Scan for the cell matching the given text and deliver its [x, y] coordinate at center. 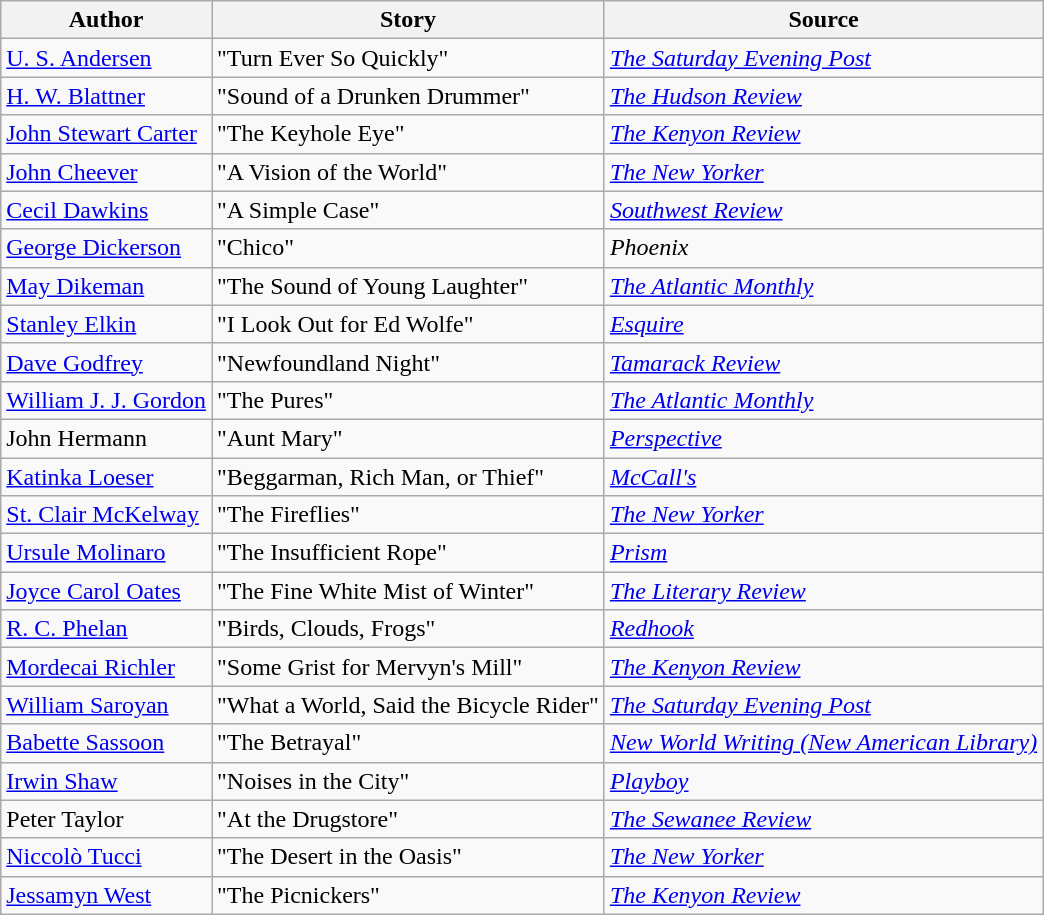
R. C. Phelan [106, 629]
"What a World, Said the Bicycle Rider" [408, 705]
Southwest Review [823, 210]
"At the Drugstore" [408, 819]
John Cheever [106, 172]
"Chico" [408, 248]
Cecil Dawkins [106, 210]
"The Fine White Mist of Winter" [408, 591]
"The Desert in the Oasis" [408, 857]
"Sound of a Drunken Drummer" [408, 96]
"The Insufficient Rope" [408, 553]
The Hudson Review [823, 96]
Source [823, 20]
"Beggarman, Rich Man, or Thief" [408, 477]
Stanley Elkin [106, 324]
U. S. Andersen [106, 58]
"A Vision of the World" [408, 172]
Phoenix [823, 248]
Niccolò Tucci [106, 857]
The Literary Review [823, 591]
George Dickerson [106, 248]
Irwin Shaw [106, 781]
"The Sound of Young Laughter" [408, 286]
"Turn Ever So Quickly" [408, 58]
Prism [823, 553]
"The Fireflies" [408, 515]
John Hermann [106, 438]
"The Pures" [408, 400]
Ursule Molinaro [106, 553]
Redhook [823, 629]
"The Picnickers" [408, 895]
"A Simple Case" [408, 210]
"The Keyhole Eye" [408, 134]
Katinka Loeser [106, 477]
Tamarack Review [823, 362]
Esquire [823, 324]
Perspective [823, 438]
St. Clair McKelway [106, 515]
Dave Godfrey [106, 362]
"Some Grist for Mervyn's Mill" [408, 667]
"The Betrayal" [408, 743]
H. W. Blattner [106, 96]
The Sewanee Review [823, 819]
"I Look Out for Ed Wolfe" [408, 324]
Mordecai Richler [106, 667]
"Birds, Clouds, Frogs" [408, 629]
May Dikeman [106, 286]
Author [106, 20]
New World Writing (New American Library) [823, 743]
McCall's [823, 477]
William Saroyan [106, 705]
Peter Taylor [106, 819]
William J. J. Gordon [106, 400]
Babette Sassoon [106, 743]
"Aunt Mary" [408, 438]
"Newfoundland Night" [408, 362]
Jessamyn West [106, 895]
John Stewart Carter [106, 134]
Playboy [823, 781]
Joyce Carol Oates [106, 591]
Story [408, 20]
"Noises in the City" [408, 781]
